Locate the cell with the specified text and output its (x, y) center coordinate. 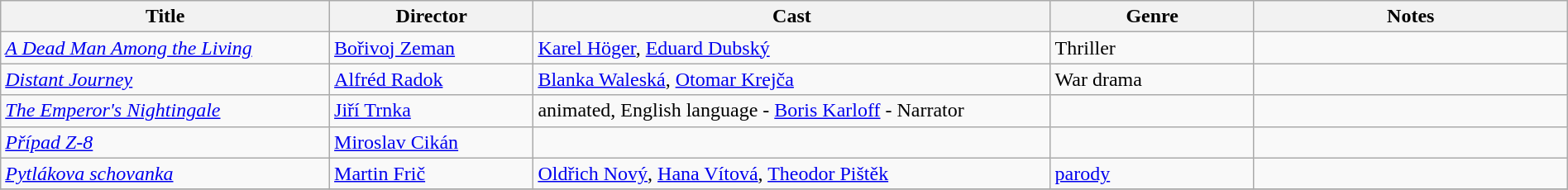
Blanka Waleská, Otomar Krejča (792, 79)
Martin Frič (432, 173)
Alfréd Radok (432, 79)
Notes (1411, 17)
Jiří Trnka (432, 111)
parody (1152, 173)
Bořivoj Zeman (432, 48)
animated, English language - Boris Karloff - Narrator (792, 111)
Thriller (1152, 48)
Genre (1152, 17)
Karel Höger, Eduard Dubský (792, 48)
Cast (792, 17)
A Dead Man Among the Living (165, 48)
Případ Z-8 (165, 142)
War drama (1152, 79)
Distant Journey (165, 79)
The Emperor's Nightingale (165, 111)
Miroslav Cikán (432, 142)
Oldřich Nový, Hana Vítová, Theodor Pištěk (792, 173)
Pytlákova schovanka (165, 173)
Director (432, 17)
Title (165, 17)
